Locate the cell with the specified text and output its [x, y] center coordinate. 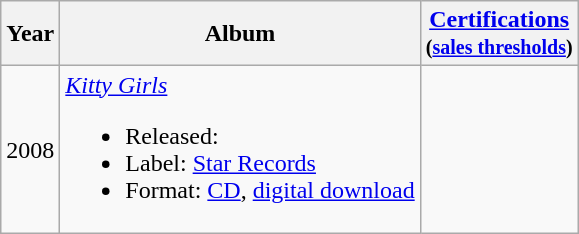
Album [240, 34]
Kitty GirlsReleased:Label: Star RecordsFormat: CD, digital download [240, 150]
Year [30, 34]
2008 [30, 150]
Certifications(sales thresholds) [499, 34]
